Detect which cell encompasses the target text, then output its [x, y] center coordinate. 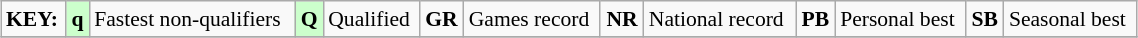
NR [622, 19]
Qualified [371, 19]
GR [442, 19]
PB [816, 19]
National record [720, 19]
q [78, 19]
KEY: [34, 19]
SB [985, 19]
Fastest non-qualifiers [192, 19]
Personal best [900, 19]
Games record [532, 19]
Q [309, 19]
Seasonal best [1070, 19]
